Find where the given text appears and provide that cell's center as [X, Y] coordinate. 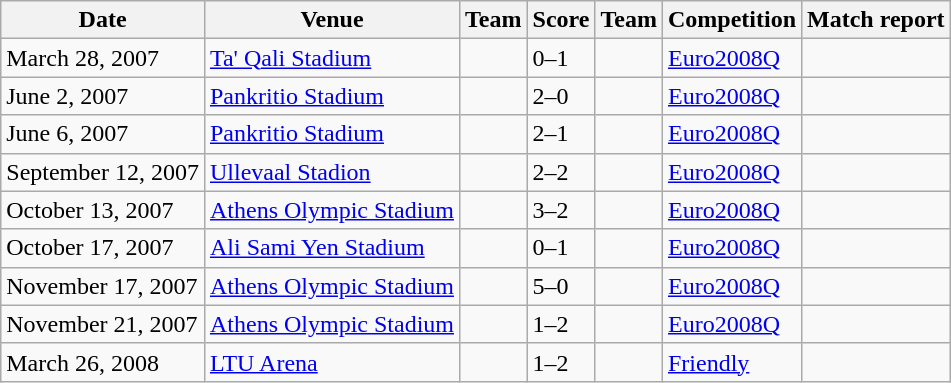
November 21, 2007 [103, 324]
Venue [332, 20]
2–0 [561, 96]
Ullevaal Stadion [332, 172]
October 13, 2007 [103, 210]
5–0 [561, 286]
Ta' Qali Stadium [332, 58]
Score [561, 20]
June 2, 2007 [103, 96]
March 26, 2008 [103, 362]
Ali Sami Yen Stadium [332, 248]
September 12, 2007 [103, 172]
Competition [732, 20]
Date [103, 20]
Match report [876, 20]
October 17, 2007 [103, 248]
2–2 [561, 172]
LTU Arena [332, 362]
3–2 [561, 210]
June 6, 2007 [103, 134]
Friendly [732, 362]
2–1 [561, 134]
November 17, 2007 [103, 286]
March 28, 2007 [103, 58]
